Detect which cell encompasses the target text, then output its [x, y] center coordinate. 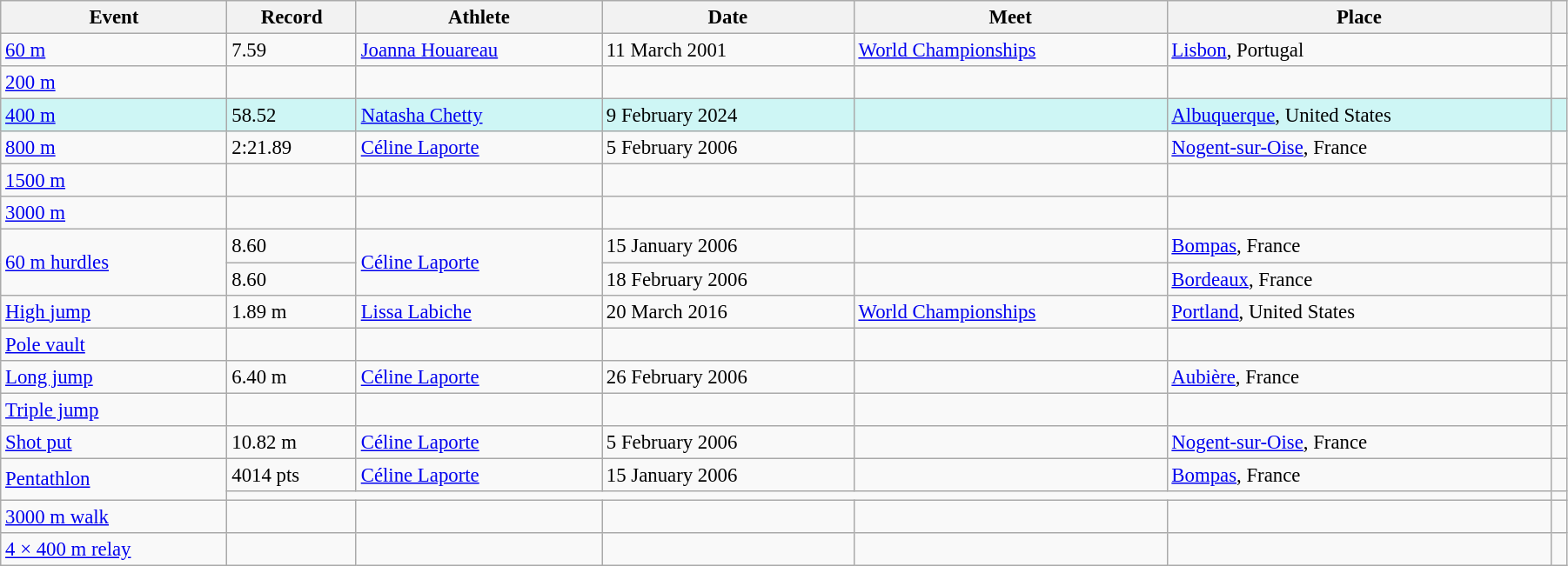
60 m [114, 50]
Lissa Labiche [479, 311]
Bordeaux, France [1359, 279]
3000 m [114, 213]
400 m [114, 116]
Aubière, France [1359, 376]
1.89 m [291, 311]
Pole vault [114, 344]
26 February 2006 [728, 376]
200 m [114, 83]
Portland, United States [1359, 311]
Long jump [114, 376]
58.52 [291, 116]
4 × 400 m relay [114, 549]
Albuquerque, United States [1359, 116]
Date [728, 17]
18 February 2006 [728, 279]
Triple jump [114, 410]
60 m hurdles [114, 263]
Place [1359, 17]
Event [114, 17]
Pentathlon [114, 479]
20 March 2016 [728, 311]
2:21.89 [291, 148]
6.40 m [291, 376]
10.82 m [291, 443]
4014 pts [291, 475]
Shot put [114, 443]
7.59 [291, 50]
Record [291, 17]
Athlete [479, 17]
11 March 2001 [728, 50]
Joanna Houareau [479, 50]
800 m [114, 148]
3000 m walk [114, 516]
1500 m [114, 181]
Lisbon, Portugal [1359, 50]
9 February 2024 [728, 116]
High jump [114, 311]
Natasha Chetty [479, 116]
Meet [1010, 17]
